Locate the cell with the specified text and output its (x, y) center coordinate. 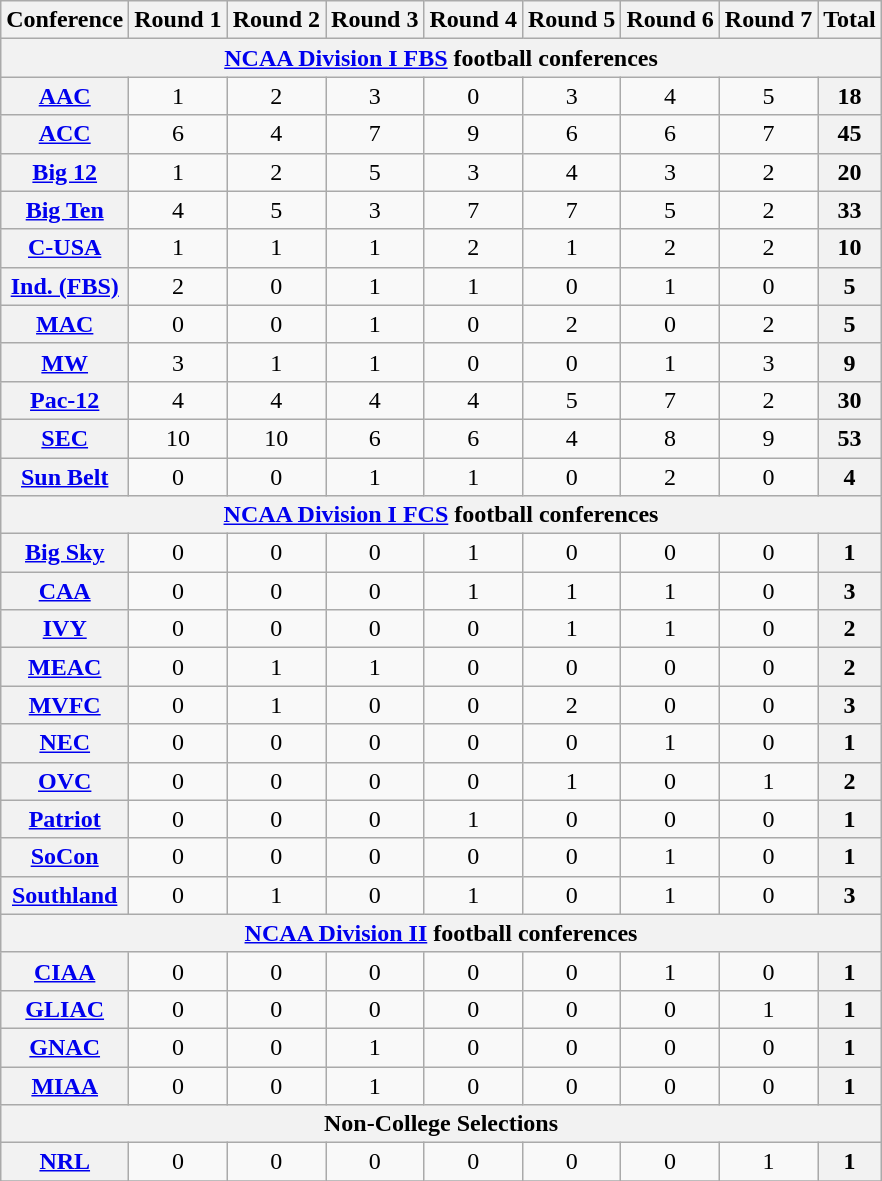
IVY (65, 629)
Southland (65, 895)
MAC (65, 324)
SoCon (65, 857)
Pac-12 (65, 400)
Round 2 (276, 20)
CIAA (65, 971)
33 (850, 210)
NCAA Division II football conferences (442, 933)
MVFC (65, 705)
MIAA (65, 1085)
20 (850, 172)
MW (65, 362)
GLIAC (65, 1009)
NCAA Division I FCS football conferences (442, 515)
Round 1 (178, 20)
Round 5 (571, 20)
Big 12 (65, 172)
C-USA (65, 248)
Ind. (FBS) (65, 286)
NRL (65, 1162)
Round 3 (375, 20)
Conference (65, 20)
Total (850, 20)
NEC (65, 743)
GNAC (65, 1047)
Patriot (65, 819)
Round 7 (768, 20)
NCAA Division I FBS football conferences (442, 58)
Round 4 (473, 20)
ACC (65, 134)
Big Ten (65, 210)
30 (850, 400)
MEAC (65, 667)
OVC (65, 781)
AAC (65, 96)
Non-College Selections (442, 1124)
45 (850, 134)
CAA (65, 591)
8 (670, 438)
18 (850, 96)
Big Sky (65, 553)
Sun Belt (65, 477)
SEC (65, 438)
53 (850, 438)
Round 6 (670, 20)
